Output the (x, y) coordinate of the center of the cell containing the given text.  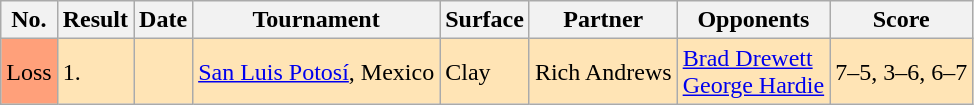
No. (29, 20)
Score (902, 20)
Result (95, 20)
Loss (29, 72)
Rich Andrews (603, 72)
Brad Drewett George Hardie (754, 72)
Clay (485, 72)
Partner (603, 20)
7–5, 3–6, 6–7 (902, 72)
Date (164, 20)
1. (95, 72)
Opponents (754, 20)
Tournament (316, 20)
Surface (485, 20)
San Luis Potosí, Mexico (316, 72)
